Return (x, y) of the center of cell containing provided text 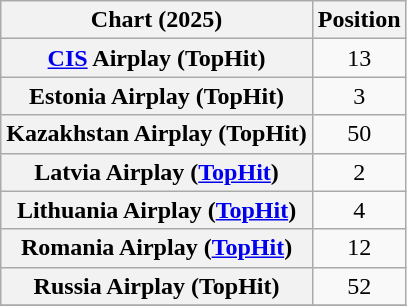
2 (359, 172)
52 (359, 286)
Kazakhstan Airplay (TopHit) (157, 134)
CIS Airplay (TopHit) (157, 58)
Position (359, 20)
50 (359, 134)
Latvia Airplay (TopHit) (157, 172)
Lithuania Airplay (TopHit) (157, 210)
Russia Airplay (TopHit) (157, 286)
4 (359, 210)
Chart (2025) (157, 20)
Estonia Airplay (TopHit) (157, 96)
3 (359, 96)
Romania Airplay (TopHit) (157, 248)
13 (359, 58)
12 (359, 248)
